For the text-containing cell, return its midpoint in [x, y] coordinate format. 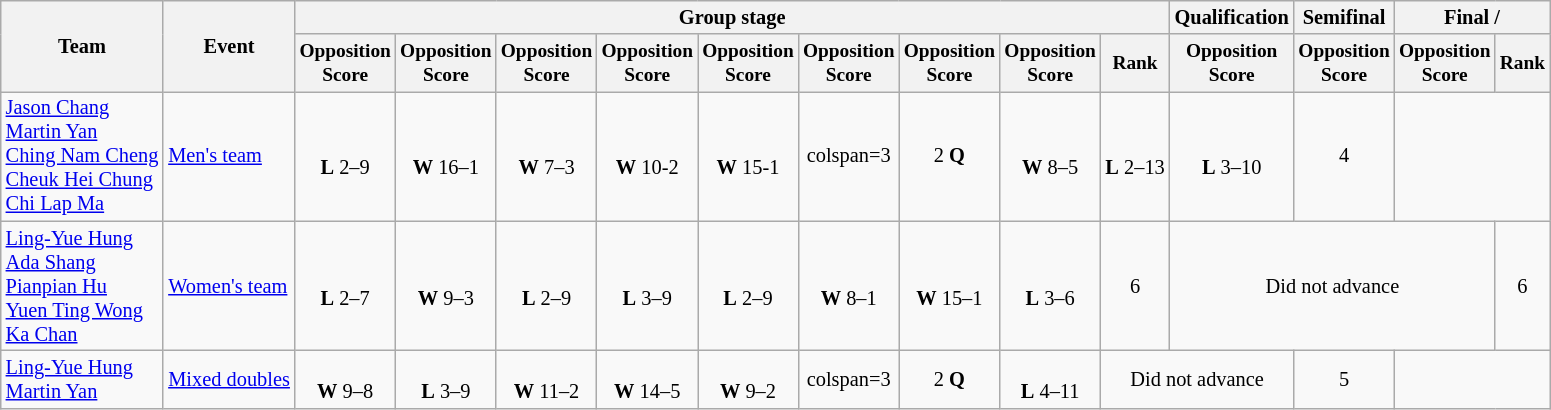
W 9–3 [446, 286]
Jason ChangMartin YanChing Nam ChengCheuk Hei ChungChi Lap Ma [82, 156]
Ling-Yue HungMartin Yan [82, 380]
Qualification [1232, 17]
Semifinal [1344, 17]
L 4–11 [1050, 380]
Women's team [228, 286]
W 8–5 [1050, 156]
L 2–7 [346, 286]
Mixed doubles [228, 380]
W 9–2 [748, 380]
L 2–13 [1134, 156]
4 [1344, 156]
5 [1344, 380]
L 3–6 [1050, 286]
W 15-1 [748, 156]
W 8–1 [848, 286]
Final / [1472, 17]
W 14–5 [648, 380]
W 11–2 [546, 380]
Group stage [732, 17]
W 15–1 [950, 286]
Ling-Yue HungAda ShangPianpian HuYuen Ting WongKa Chan [82, 286]
Men's team [228, 156]
Event [228, 46]
W 16–1 [446, 156]
Team [82, 46]
W 9–8 [346, 380]
W 10-2 [648, 156]
L 3–10 [1232, 156]
W 7–3 [546, 156]
